Provide the [X, Y] coordinate of the cell's center where the given text is located.  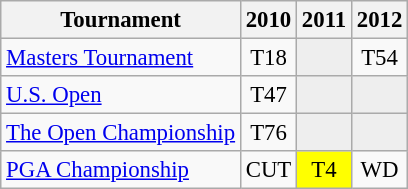
T18 [268, 58]
2010 [268, 20]
T4 [324, 170]
2011 [324, 20]
Tournament [121, 20]
U.S. Open [121, 95]
Masters Tournament [121, 58]
T54 [379, 58]
The Open Championship [121, 133]
T76 [268, 133]
T47 [268, 95]
2012 [379, 20]
PGA Championship [121, 170]
WD [379, 170]
CUT [268, 170]
